Pinpoint the cell where the given text exists, returning its (X, Y) midpoint coordinate. 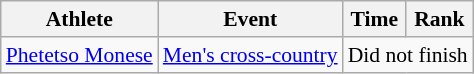
Rank (440, 19)
Time (374, 19)
Event (250, 19)
Phetetso Monese (80, 55)
Did not finish (408, 55)
Men's cross-country (250, 55)
Athlete (80, 19)
